Return the [X, Y] coordinate for the center point of the cell that contains the specified text.  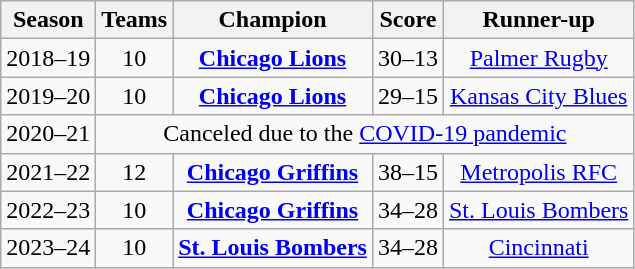
2019–20 [48, 96]
2021–22 [48, 172]
2022–23 [48, 210]
30–13 [408, 58]
Canceled due to the COVID-19 pandemic [365, 134]
Kansas City Blues [538, 96]
12 [134, 172]
Champion [273, 20]
29–15 [408, 96]
Runner-up [538, 20]
2018–19 [48, 58]
2023–24 [48, 248]
Cincinnati [538, 248]
Metropolis RFC [538, 172]
Score [408, 20]
Palmer Rugby [538, 58]
2020–21 [48, 134]
38–15 [408, 172]
Season [48, 20]
Teams [134, 20]
